Extract the (X, Y) coordinate from the center of the cell holding the provided text.  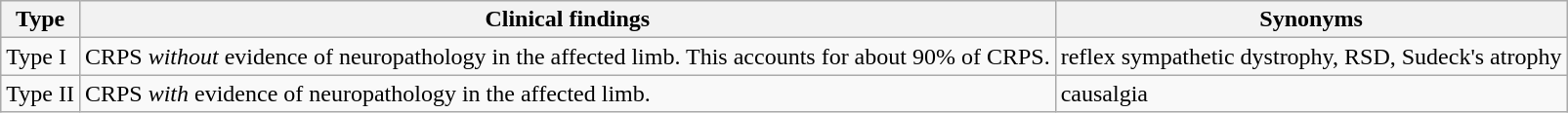
CRPS with evidence of neuropathology in the affected limb. (567, 94)
reflex sympathetic dystrophy, RSD, Sudeck's atrophy (1311, 56)
Synonyms (1311, 19)
Type (41, 19)
Type I (41, 56)
CRPS without evidence of neuropathology in the affected limb. This accounts for about 90% of CRPS. (567, 56)
Type II (41, 94)
Clinical findings (567, 19)
causalgia (1311, 94)
